Search for the cell housing the specified text and yield its (x, y) center coordinate. 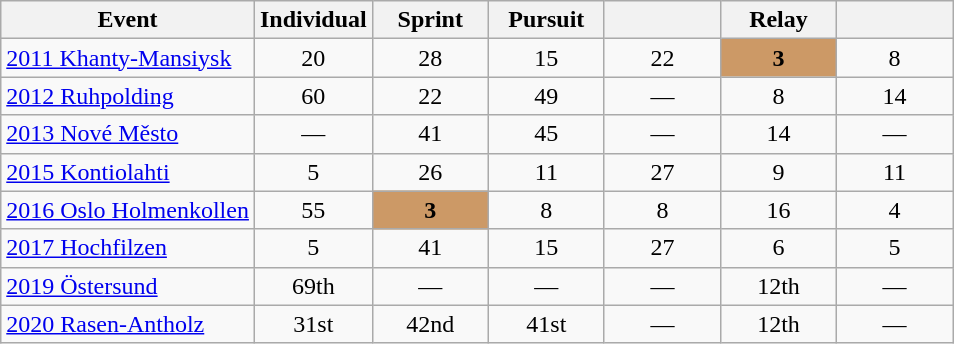
28 (430, 58)
42nd (430, 324)
Pursuit (546, 20)
2015 Kontiolahti (128, 172)
41st (546, 324)
2019 Östersund (128, 286)
49 (546, 96)
31st (313, 324)
26 (430, 172)
Sprint (430, 20)
Individual (313, 20)
Relay (778, 20)
55 (313, 210)
2013 Nové Město (128, 134)
2011 Khanty-Mansiysk (128, 58)
2016 Oslo Holmenkollen (128, 210)
2020 Rasen-Antholz (128, 324)
2017 Hochfilzen (128, 248)
4 (895, 210)
Event (128, 20)
2012 Ruhpolding (128, 96)
20 (313, 58)
9 (778, 172)
6 (778, 248)
16 (778, 210)
69th (313, 286)
60 (313, 96)
45 (546, 134)
